Detect which cell encompasses the target text, then output its [X, Y] center coordinate. 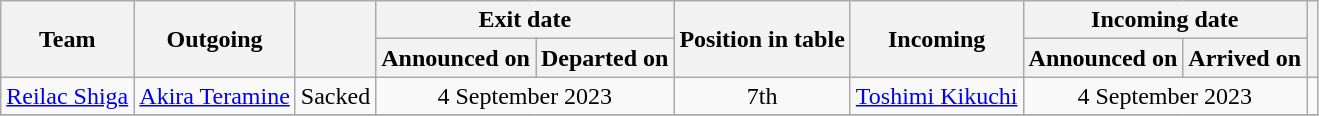
Toshimi Kikuchi [936, 96]
7th [762, 96]
Incoming [936, 39]
Position in table [762, 39]
Sacked [335, 96]
Exit date [525, 20]
Reilac Shiga [68, 96]
Outgoing [215, 39]
Team [68, 39]
Arrived on [1245, 58]
Departed on [605, 58]
Incoming date [1165, 20]
Akira Teramine [215, 96]
